Find where the given text appears and provide that cell's center as [x, y] coordinate. 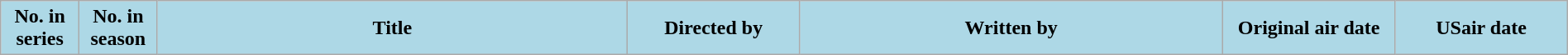
USair date [1481, 28]
Directed by [714, 28]
Original air date [1308, 28]
No. inseries [40, 28]
Title [392, 28]
No. inseason [117, 28]
Written by [1011, 28]
